Detect which cell encompasses the target text, then output its (x, y) center coordinate. 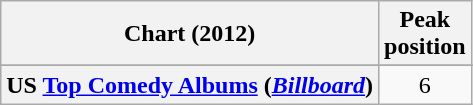
Peakposition (425, 34)
US Top Comedy Albums (Billboard) (190, 85)
6 (425, 85)
Chart (2012) (190, 34)
